Identify which cell holds the provided text, then report its (x, y) central coordinate. 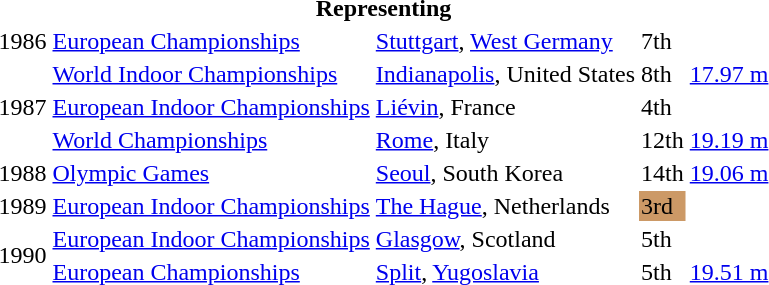
The Hague, Netherlands (505, 206)
Rome, Italy (505, 140)
Indianapolis, United States (505, 74)
3rd (663, 206)
12th (663, 140)
8th (663, 74)
World Championships (211, 140)
Seoul, South Korea (505, 173)
European Championships (211, 41)
5th (663, 239)
Liévin, France (505, 107)
4th (663, 107)
Olympic Games (211, 173)
World Indoor Championships (211, 74)
14th (663, 173)
Glasgow, Scotland (505, 239)
7th (663, 41)
Stuttgart, West Germany (505, 41)
